From the cell containing the given text, extract its center point as [X, Y] coordinate. 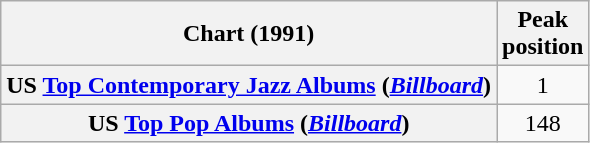
Chart (1991) [249, 34]
US Top Pop Albums (Billboard) [249, 123]
Peakposition [543, 34]
1 [543, 85]
US Top Contemporary Jazz Albums (Billboard) [249, 85]
148 [543, 123]
